Provide the [x, y] coordinate of the cell's center where the given text is located.  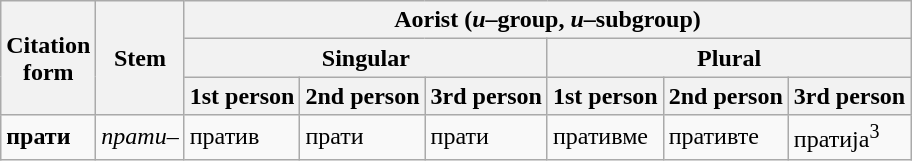
Singular [366, 58]
пративте [726, 138]
Stem [140, 58]
Citationform [48, 58]
пратив [242, 138]
пратија3 [849, 138]
Plural [728, 58]
Aorist (и–group, и–subgroup) [548, 20]
прати– [140, 138]
пративме [605, 138]
